Provide the [x, y] coordinate of the cell's center where the given text is located.  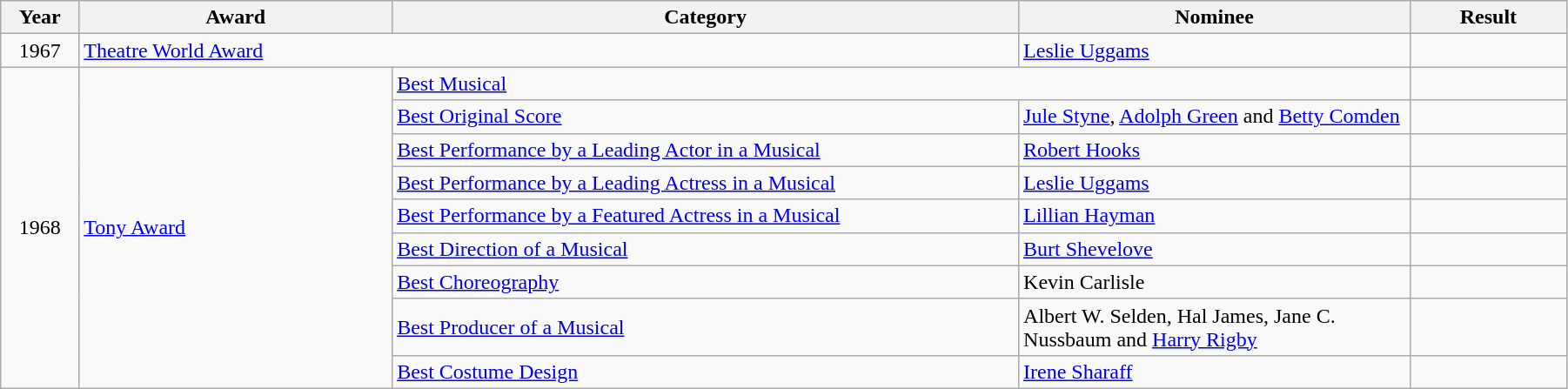
Nominee [1215, 17]
Best Original Score [706, 117]
Best Performance by a Leading Actor in a Musical [706, 150]
Result [1488, 17]
Tony Award [236, 228]
Jule Styne, Adolph Green and Betty Comden [1215, 117]
Best Performance by a Leading Actress in a Musical [706, 183]
Burt Shevelove [1215, 249]
1967 [40, 50]
Best Musical [901, 84]
Year [40, 17]
Lillian Hayman [1215, 216]
Best Costume Design [706, 372]
Kevin Carlisle [1215, 282]
Albert W. Selden, Hal James, Jane C. Nussbaum and Harry Rigby [1215, 327]
Best Direction of a Musical [706, 249]
Category [706, 17]
Irene Sharaff [1215, 372]
Award [236, 17]
Best Producer of a Musical [706, 327]
Best Choreography [706, 282]
Best Performance by a Featured Actress in a Musical [706, 216]
1968 [40, 228]
Theatre World Award [549, 50]
Robert Hooks [1215, 150]
